Identify which cell holds the provided text, then report its (x, y) central coordinate. 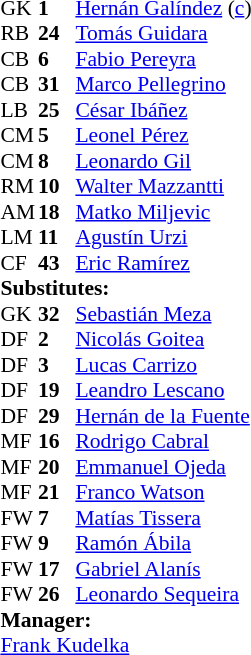
Marco Pellegrino (163, 85)
11 (57, 237)
AM (19, 212)
Leandro Lescano (163, 391)
2 (57, 339)
Matías Tissera (163, 518)
Franco Watson (163, 493)
31 (57, 85)
25 (57, 110)
Hernán de la Fuente (163, 416)
RM (19, 187)
16 (57, 441)
9 (57, 543)
Leonel Pérez (163, 135)
19 (57, 391)
GK (19, 314)
CF (19, 263)
Sebastián Meza (163, 314)
Leonardo Sequeira (163, 595)
7 (57, 518)
César Ibáñez (163, 110)
8 (57, 161)
Emmanuel Ojeda (163, 467)
43 (57, 263)
Agustín Urzi (163, 237)
Leonardo Gil (163, 161)
Gabriel Alanís (163, 569)
Rodrigo Cabral (163, 441)
5 (57, 135)
21 (57, 493)
Lucas Carrizo (163, 365)
6 (57, 59)
26 (57, 595)
Substitutes: (126, 289)
Nicolás Goitea (163, 339)
3 (57, 365)
Tomás Guidara (163, 33)
LM (19, 237)
Ramón Ábila (163, 543)
24 (57, 33)
10 (57, 187)
32 (57, 314)
Walter Mazzantti (163, 187)
Manager: (126, 620)
Matko Miljevic (163, 212)
18 (57, 212)
Fabio Pereyra (163, 59)
RB (19, 33)
LB (19, 110)
20 (57, 467)
17 (57, 569)
Eric Ramírez (163, 263)
29 (57, 416)
